Extract the [x, y] coordinate from the center of the cell holding the provided text.  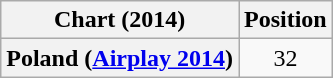
Position [285, 20]
32 [285, 58]
Poland (Airplay 2014) [120, 58]
Chart (2014) [120, 20]
